Return (X, Y) of the center of cell containing provided text 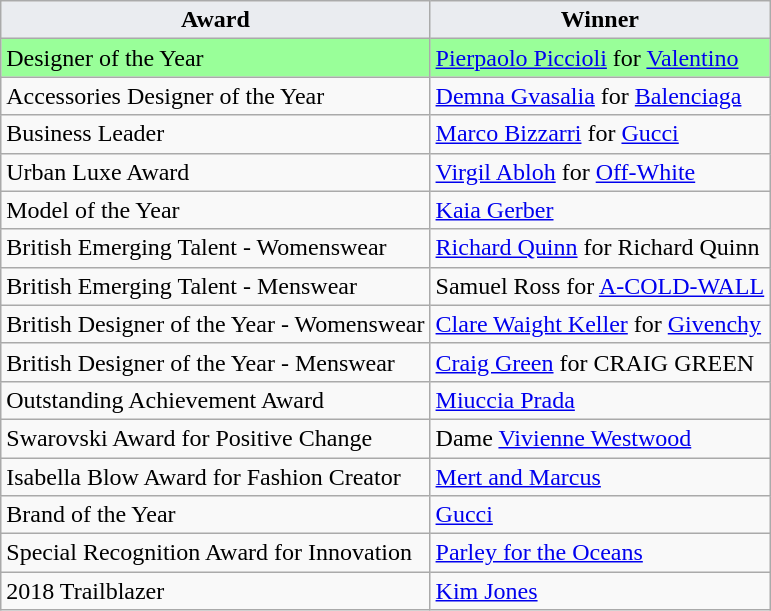
Pierpaolo Piccioli for Valentino (600, 58)
Parley for the Oceans (600, 553)
Samuel Ross for A-COLD-WALL (600, 286)
Business Leader (216, 134)
Award (216, 20)
Accessories Designer of the Year (216, 96)
Brand of the Year (216, 515)
British Emerging Talent - Menswear (216, 286)
Miuccia Prada (600, 400)
Gucci (600, 515)
Model of the Year (216, 210)
British Designer of the Year - Womenswear (216, 324)
Swarovski Award for Positive Change (216, 438)
Isabella Blow Award for Fashion Creator (216, 477)
British Designer of the Year - Menswear (216, 362)
Urban Luxe Award (216, 172)
Demna Gvasalia for Balenciaga (600, 96)
Virgil Abloh for Off-White (600, 172)
Special Recognition Award for Innovation (216, 553)
Kaia Gerber (600, 210)
Designer of the Year (216, 58)
Kim Jones (600, 591)
Clare Waight Keller for Givenchy (600, 324)
Mert and Marcus (600, 477)
Richard Quinn for Richard Quinn (600, 248)
British Emerging Talent - Womenswear (216, 248)
Outstanding Achievement Award (216, 400)
Craig Green for CRAIG GREEN (600, 362)
Dame Vivienne Westwood (600, 438)
Winner (600, 20)
2018 Trailblazer (216, 591)
Marco Bizzarri for Gucci (600, 134)
